Provide the [X, Y] coordinate of the cell's center where the given text is located.  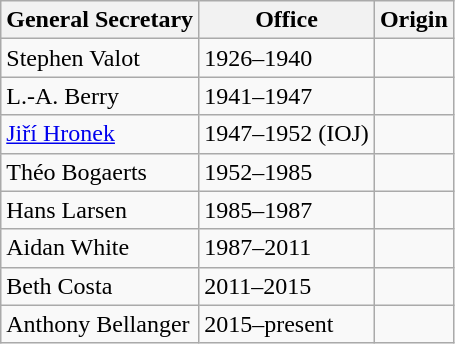
1947–1952 (IOJ) [287, 134]
Aidan White [100, 248]
1941–1947 [287, 96]
General Secretary [100, 20]
Office [287, 20]
Anthony Bellanger [100, 324]
Théo Bogaerts [100, 172]
1952–1985 [287, 172]
2011–2015 [287, 286]
1985–1987 [287, 210]
Jiří Hronek [100, 134]
Stephen Valot [100, 58]
Hans Larsen [100, 210]
Origin [414, 20]
Beth Costa [100, 286]
1987–2011 [287, 248]
1926–1940 [287, 58]
L.-A. Berry [100, 96]
2015–present [287, 324]
